Provide the (X, Y) coordinate of the cell's center where the given text is located.  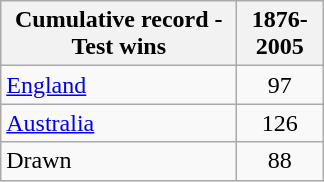
Cumulative record - Test wins (119, 34)
126 (280, 123)
97 (280, 85)
Australia (119, 123)
88 (280, 161)
Drawn (119, 161)
1876-2005 (280, 34)
England (119, 85)
